For the text-containing cell, return its midpoint in (X, Y) coordinate format. 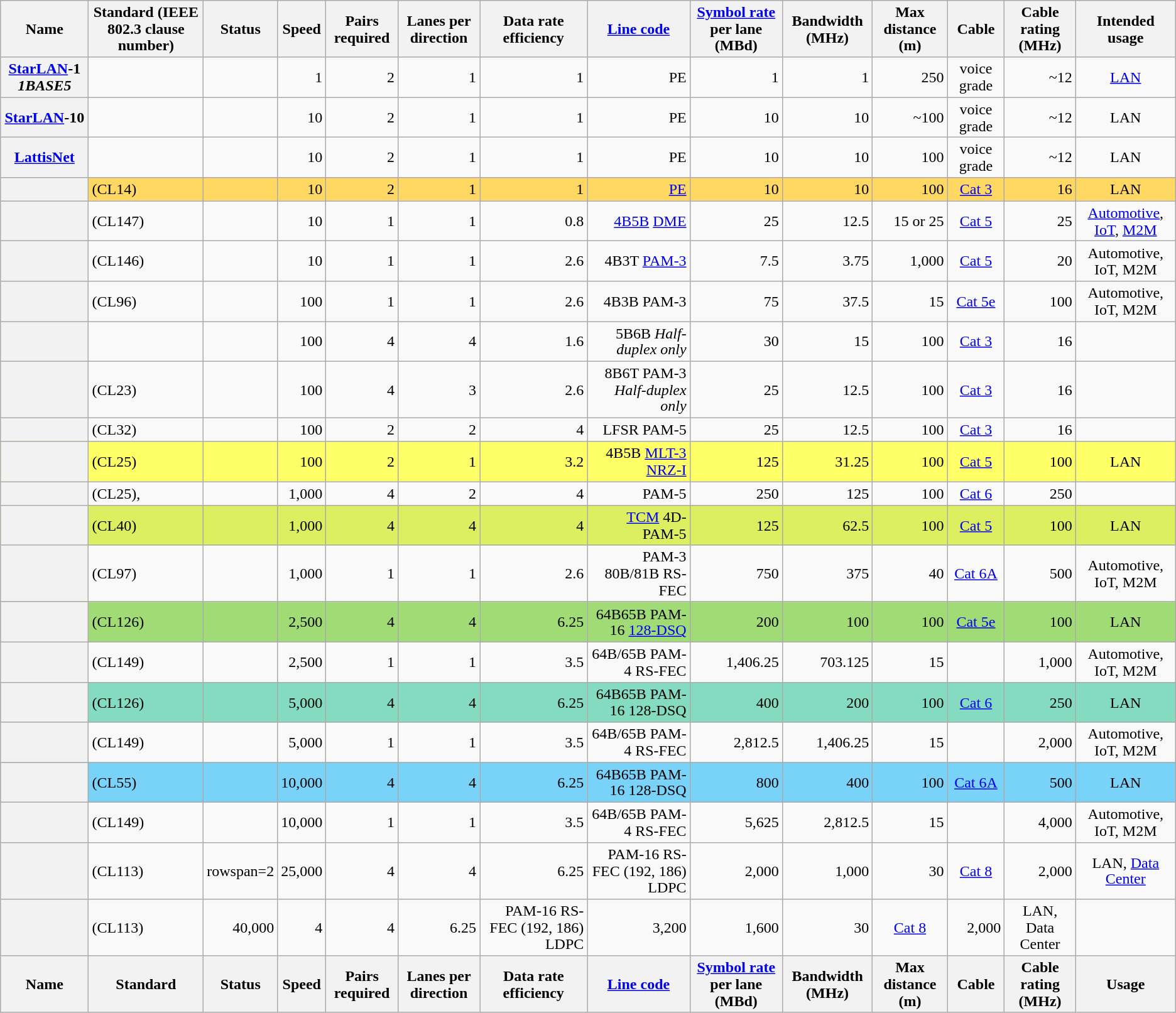
0.8 (534, 221)
3,200 (638, 928)
62.5 (827, 525)
(CL14) (146, 190)
rowspan=2 (241, 870)
PAM-5 (638, 494)
(CL40) (146, 525)
4B5B DME (638, 221)
(CL23) (146, 389)
375 (827, 573)
8B6T PAM-3 Half-duplex only (638, 389)
(CL147) (146, 221)
(CL55) (146, 783)
Usage (1126, 984)
25,000 (302, 870)
(CL25) (146, 462)
15 or 25 (910, 221)
LattisNet (45, 158)
5B6B Half-duplex only (638, 342)
75 (736, 301)
PAM-3 80B/81B RS-FEC (638, 573)
Standard (146, 984)
TCM 4D-PAM-5 (638, 525)
20 (1040, 261)
4,000 (1040, 823)
5,625 (736, 823)
40,000 (241, 928)
3.75 (827, 261)
3.2 (534, 462)
4B5B MLT-3 NRZ-I (638, 462)
750 (736, 573)
37.5 (827, 301)
StarLAN-1 1BASE5 (45, 77)
7.5 (736, 261)
(CL25), (146, 494)
(CL146) (146, 261)
1,600 (736, 928)
Standard (IEEE 802.3 clause number) (146, 29)
3 (438, 389)
800 (736, 783)
Intended usage (1126, 29)
LFSR PAM-5 (638, 430)
1.6 (534, 342)
4B3T PAM-3 (638, 261)
31.25 (827, 462)
~100 (910, 117)
(CL96) (146, 301)
4B3B PAM-3 (638, 301)
(CL32) (146, 430)
(CL97) (146, 573)
StarLAN-10 (45, 117)
40 (910, 573)
703.125 (827, 662)
